Scan for the cell matching the given text and deliver its (X, Y) coordinate at center. 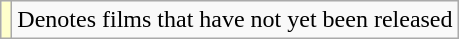
Denotes films that have not yet been released (235, 20)
